For the text-containing cell, return its midpoint in (x, y) coordinate format. 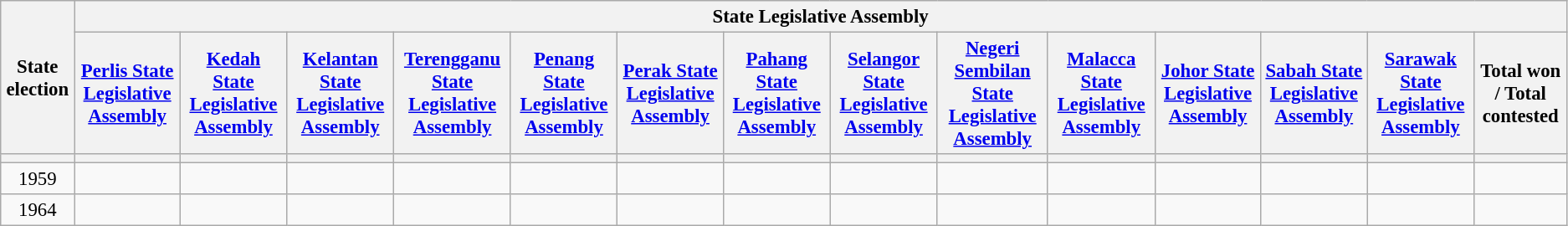
Johor State Legislative Assembly (1208, 94)
Negeri Sembilan State Legislative Assembly (992, 94)
1959 (38, 179)
Total won / Total contested (1521, 94)
Perak State Legislative Assembly (671, 94)
Penang State Legislative Assembly (564, 94)
Sabah State Legislative Assembly (1314, 94)
Kedah State Legislative Assembly (233, 94)
1964 (38, 210)
Kelantan State Legislative Assembly (341, 94)
Perlis State Legislative Assembly (127, 94)
Pahang State Legislative Assembly (776, 94)
State Legislative Assembly (821, 17)
Selangor State Legislative Assembly (884, 94)
State election (38, 77)
Sarawak State Legislative Assembly (1421, 94)
Malacca State Legislative Assembly (1101, 94)
Terengganu State Legislative Assembly (452, 94)
